Detect which cell encompasses the target text, then output its [x, y] center coordinate. 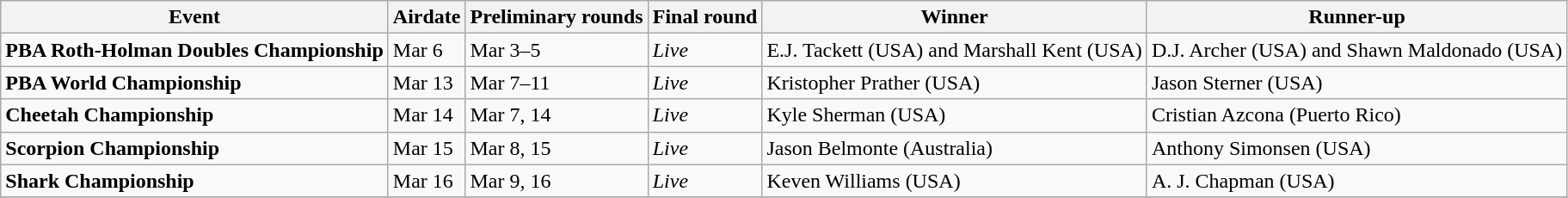
Mar 9, 16 [556, 181]
Jason Belmonte (Australia) [955, 148]
Mar 6 [427, 50]
Keven Williams (USA) [955, 181]
Runner-up [1356, 17]
E.J. Tackett (USA) and Marshall Kent (USA) [955, 50]
Scorpion Championship [194, 148]
Mar 3–5 [556, 50]
Mar 7–11 [556, 83]
Jason Sterner (USA) [1356, 83]
A. J. Chapman (USA) [1356, 181]
D.J. Archer (USA) and Shawn Maldonado (USA) [1356, 50]
Shark Championship [194, 181]
Preliminary rounds [556, 17]
Airdate [427, 17]
Cristian Azcona (Puerto Rico) [1356, 115]
Event [194, 17]
Mar 14 [427, 115]
Mar 13 [427, 83]
Anthony Simonsen (USA) [1356, 148]
Mar 15 [427, 148]
Final round [705, 17]
Mar 16 [427, 181]
PBA Roth-Holman Doubles Championship [194, 50]
Kristopher Prather (USA) [955, 83]
Kyle Sherman (USA) [955, 115]
Winner [955, 17]
Mar 7, 14 [556, 115]
PBA World Championship [194, 83]
Mar 8, 15 [556, 148]
Cheetah Championship [194, 115]
